Detect which cell encompasses the target text, then output its [x, y] center coordinate. 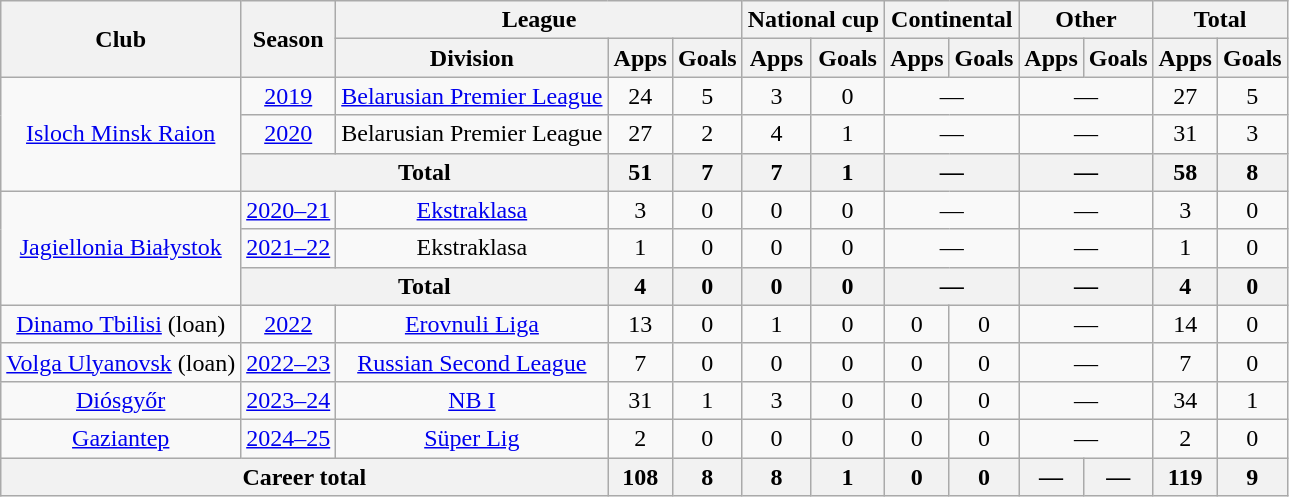
Erovnuli Liga [472, 324]
34 [1185, 400]
Season [288, 39]
2022 [288, 324]
Division [472, 58]
Russian Second League [472, 362]
119 [1185, 477]
Club [121, 39]
58 [1185, 172]
Isloch Minsk Raion [121, 134]
National cup [813, 20]
Continental [952, 20]
NB I [472, 400]
2021–22 [288, 248]
24 [640, 96]
Dinamo Tbilisi (loan) [121, 324]
Jagiellonia Białystok [121, 248]
Diósgyőr [121, 400]
Other [1086, 20]
Volga Ulyanovsk (loan) [121, 362]
2024–25 [288, 438]
League [539, 20]
Süper Lig [472, 438]
108 [640, 477]
51 [640, 172]
Gaziantep [121, 438]
2020 [288, 134]
2022–23 [288, 362]
14 [1185, 324]
13 [640, 324]
Career total [304, 477]
2019 [288, 96]
2023–24 [288, 400]
9 [1252, 477]
2020–21 [288, 210]
